Output the (X, Y) coordinate of the center of the cell containing the given text.  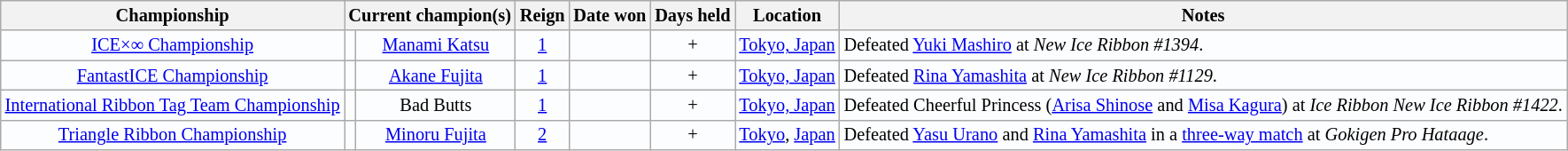
Defeated Yuki Mashiro at New Ice Ribbon #1394. (1203, 45)
Triangle Ribbon Championship (173, 135)
Current champion(s) (429, 15)
Days held (693, 15)
Reign (542, 15)
Date won (610, 15)
Defeated Yasu Urano and Rina Yamashita in a three-way match at Gokigen Pro Hataage. (1203, 135)
International Ribbon Tag Team Championship (173, 105)
Defeated Cheerful Princess (Arisa Shinose and Misa Kagura) at Ice Ribbon New Ice Ribbon #1422. (1203, 105)
Championship (173, 15)
Bad Butts (436, 105)
Akane Fujita (436, 75)
2 (542, 135)
Manami Katsu (436, 45)
Defeated Rina Yamashita at New Ice Ribbon #1129. (1203, 75)
Notes (1203, 15)
FantastICE Championship (173, 75)
Location (788, 15)
Minoru Fujita (436, 135)
ICE×∞ Championship (173, 45)
